Capture the cell that displays the provided text and extract its [x, y] central coordinate. 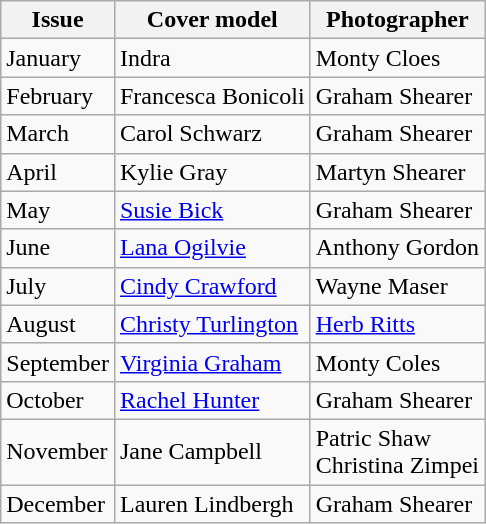
Monty Coles [397, 362]
Kylie Gray [212, 172]
Cindy Crawford [212, 286]
Monty Cloes [397, 58]
December [58, 503]
Rachel Hunter [212, 400]
Issue [58, 20]
April [58, 172]
Indra [212, 58]
Photographer [397, 20]
February [58, 96]
Jane Campbell [212, 452]
September [58, 362]
Cover model [212, 20]
January [58, 58]
Carol Schwarz [212, 134]
November [58, 452]
Lana Ogilvie [212, 248]
Herb Ritts [397, 324]
Francesca Bonicoli [212, 96]
May [58, 210]
Wayne Maser [397, 286]
Virginia Graham [212, 362]
June [58, 248]
July [58, 286]
Susie Bick [212, 210]
March [58, 134]
Anthony Gordon [397, 248]
Lauren Lindbergh [212, 503]
Martyn Shearer [397, 172]
October [58, 400]
Patric Shaw Christina Zimpei [397, 452]
Christy Turlington [212, 324]
August [58, 324]
